Provide the (X, Y) coordinate of the cell's center where the given text is located.  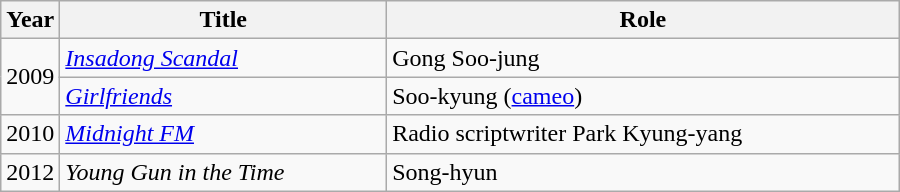
2012 (30, 172)
Insadong Scandal (224, 58)
Girlfriends (224, 96)
Gong Soo-jung (644, 58)
2010 (30, 134)
2009 (30, 77)
Role (644, 20)
Young Gun in the Time (224, 172)
Radio scriptwriter Park Kyung-yang (644, 134)
Year (30, 20)
Soo-kyung (cameo) (644, 96)
Song-hyun (644, 172)
Midnight FM (224, 134)
Title (224, 20)
